Identify which cell holds the provided text, then report its [X, Y] central coordinate. 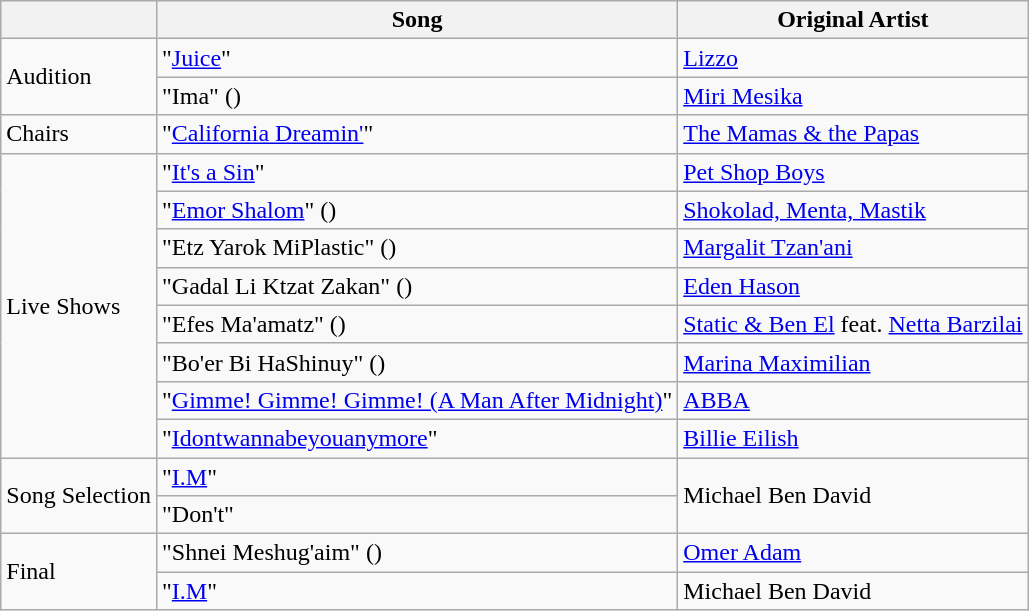
Audition [79, 77]
"California Dreamin'" [416, 134]
Omer Adam [853, 553]
Static & Ben El feat. Netta Barzilai [853, 324]
Chairs [79, 134]
Marina Maximilian [853, 362]
Shokolad, Menta, Mastik [853, 210]
"Juice" [416, 58]
Billie Eilish [853, 438]
"Ima" () [416, 96]
"Shnei Meshug'aim" () [416, 553]
"Bo'er Bi HaShinuy" () [416, 362]
Original Artist [853, 20]
Final [79, 572]
Miri Mesika [853, 96]
The Mamas & the Papas [853, 134]
Song Selection [79, 496]
Eden Hason [853, 286]
"Emor Shalom" () [416, 210]
"Etz Yarok MiPlastic" () [416, 248]
"It's a Sin" [416, 172]
Margalit Tzan'ani [853, 248]
Pet Shop Boys [853, 172]
"Gimme! Gimme! Gimme! (A Man After Midnight)" [416, 400]
ABBA [853, 400]
Live Shows [79, 305]
Song [416, 20]
"Don't" [416, 515]
"Efes Ma'amatz" () [416, 324]
"Idontwannabeyouanymore" [416, 438]
Lizzo [853, 58]
"Gadal Li Ktzat Zakan" () [416, 286]
